Output the [X, Y] coordinate of the center of the cell containing the given text.  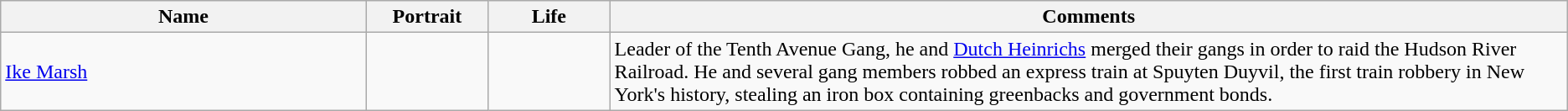
Comments [1089, 17]
Name [183, 17]
Ike Marsh [183, 71]
Portrait [427, 17]
Life [549, 17]
